Identify which cell holds the provided text, then report its [x, y] central coordinate. 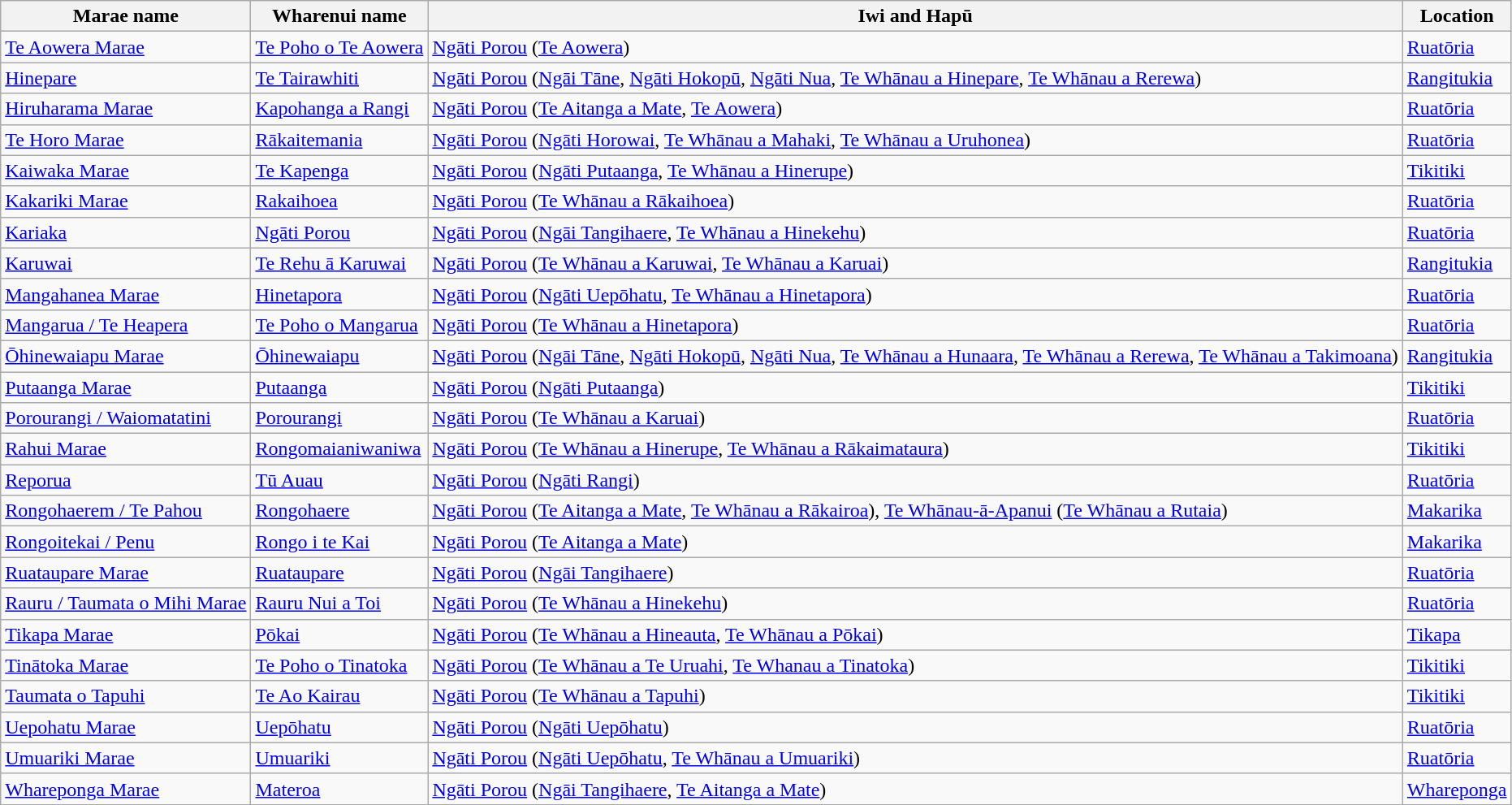
Porourangi / Waiomatatini [126, 418]
Ōhinewaiapu [339, 356]
Ngāti Porou (Te Aitanga a Mate, Te Aowera) [915, 109]
Ngāti Porou (Ngāti Uepōhatu) [915, 727]
Ngāti Porou (Ngāti Rangi) [915, 480]
Te Poho o Te Aowera [339, 47]
Ngāti Porou (Te Whānau a Hinerupe, Te Whānau a Rākaimataura) [915, 449]
Te Kapenga [339, 171]
Whareponga [1457, 789]
Uepohatu Marae [126, 727]
Ngāti Porou (Ngāi Tāne, Ngāti Hokopū, Ngāti Nua, Te Whānau a Hunaara, Te Whānau a Rerewa, Te Whānau a Takimoana) [915, 356]
Rauru / Taumata o Mihi Marae [126, 604]
Ngāti Porou (Te Whānau a Karuwai, Te Whānau a Karuai) [915, 263]
Iwi and Hapū [915, 16]
Ngāti Porou (Ngāti Horowai, Te Whānau a Mahaki, Te Whānau a Uruhonea) [915, 140]
Kakariki Marae [126, 201]
Ngāti Porou (Te Aitanga a Mate, Te Whānau a Rākairoa), Te Whānau-ā-Apanui (Te Whānau a Rutaia) [915, 511]
Ngāti Porou (Te Whānau a Hineauta, Te Whānau a Pōkai) [915, 634]
Ngāti Porou (Ngāti Uepōhatu, Te Whānau a Hinetapora) [915, 294]
Rongohaere [339, 511]
Ngāti Porou (Ngāi Tangihaere, Te Aitanga a Mate) [915, 789]
Umuariki Marae [126, 758]
Rongohaerem / Te Pahou [126, 511]
Wharenui name [339, 16]
Mangarua / Te Heapera [126, 325]
Kariaka [126, 232]
Te Rehu ā Karuwai [339, 263]
Tū Auau [339, 480]
Ngāti Porou (Ngāi Tangihaere) [915, 573]
Ngāti Porou [339, 232]
Pōkai [339, 634]
Tinātoka Marae [126, 665]
Umuariki [339, 758]
Rakaihoea [339, 201]
Ngāti Porou (Te Whānau a Te Uruahi, Te Whanau a Tinatoka) [915, 665]
Ruataupare [339, 573]
Te Poho o Mangarua [339, 325]
Whareponga Marae [126, 789]
Ruataupare Marae [126, 573]
Taumata o Tapuhi [126, 696]
Ngāti Porou (Ngāti Uepōhatu, Te Whānau a Umuariki) [915, 758]
Te Poho o Tinatoka [339, 665]
Rākaitemania [339, 140]
Hinepare [126, 78]
Kaiwaka Marae [126, 171]
Ngāti Porou (Te Whānau a Rākaihoea) [915, 201]
Rongomaianiwaniwa [339, 449]
Rongoitekai / Penu [126, 542]
Karuwai [126, 263]
Reporua [126, 480]
Hiruharama Marae [126, 109]
Materoa [339, 789]
Rahui Marae [126, 449]
Hinetapora [339, 294]
Ngāti Porou (Ngāi Tāne, Ngāti Hokopū, Ngāti Nua, Te Whānau a Hinepare, Te Whānau a Rerewa) [915, 78]
Marae name [126, 16]
Tikapa Marae [126, 634]
Tikapa [1457, 634]
Ngāti Porou (Te Whānau a Hinetapora) [915, 325]
Ngāti Porou (Ngāi Tangihaere, Te Whānau a Hinekehu) [915, 232]
Ōhinewaiapu Marae [126, 356]
Putaanga Marae [126, 387]
Ngāti Porou (Te Whānau a Tapuhi) [915, 696]
Ngāti Porou (Te Whānau a Karuai) [915, 418]
Kapohanga a Rangi [339, 109]
Uepōhatu [339, 727]
Te Horo Marae [126, 140]
Ngāti Porou (Te Aowera) [915, 47]
Porourangi [339, 418]
Te Tairawhiti [339, 78]
Te Ao Kairau [339, 696]
Location [1457, 16]
Putaanga [339, 387]
Mangahanea Marae [126, 294]
Rauru Nui a Toi [339, 604]
Ngāti Porou (Te Whānau a Hinekehu) [915, 604]
Ngāti Porou (Te Aitanga a Mate) [915, 542]
Ngāti Porou (Ngāti Putaanga, Te Whānau a Hinerupe) [915, 171]
Rongo i te Kai [339, 542]
Te Aowera Marae [126, 47]
Ngāti Porou (Ngāti Putaanga) [915, 387]
